For the text-containing cell, return its midpoint in (X, Y) coordinate format. 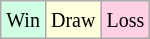
Win (24, 20)
Draw (72, 20)
Loss (126, 20)
